Return [X, Y] of the center of cell containing provided text 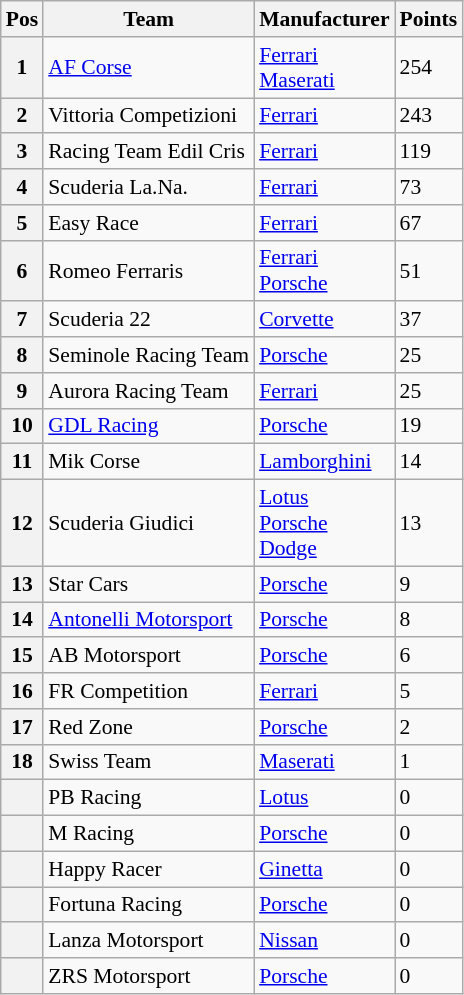
Seminole Racing Team [148, 355]
Red Zone [148, 727]
Team [148, 19]
FerrariPorsche [324, 270]
7 [22, 320]
Aurora Racing Team [148, 391]
Scuderia 22 [148, 320]
LotusPorscheDodge [324, 524]
AB Motorsport [148, 656]
Romeo Ferraris [148, 270]
67 [429, 223]
Fortuna Racing [148, 905]
4 [22, 187]
16 [22, 691]
11 [22, 462]
15 [22, 656]
254 [429, 68]
Corvette [324, 320]
Lamborghini [324, 462]
51 [429, 270]
M Racing [148, 834]
Ginetta [324, 869]
Swiss Team [148, 762]
19 [429, 426]
ZRS Motorsport [148, 976]
Nissan [324, 941]
73 [429, 187]
17 [22, 727]
Points [429, 19]
Racing Team Edil Cris [148, 152]
FR Competition [148, 691]
Star Cars [148, 584]
Lanza Motorsport [148, 941]
Manufacturer [324, 19]
PB Racing [148, 798]
Mik Corse [148, 462]
243 [429, 116]
119 [429, 152]
Vittoria Competizioni [148, 116]
3 [22, 152]
10 [22, 426]
Maserati [324, 762]
GDL Racing [148, 426]
18 [22, 762]
37 [429, 320]
Pos [22, 19]
12 [22, 524]
AF Corse [148, 68]
Happy Racer [148, 869]
Lotus [324, 798]
Scuderia Giudici [148, 524]
FerrariMaserati [324, 68]
Easy Race [148, 223]
Scuderia La.Na. [148, 187]
Antonelli Motorsport [148, 620]
